Detect which cell encompasses the target text, then output its (X, Y) center coordinate. 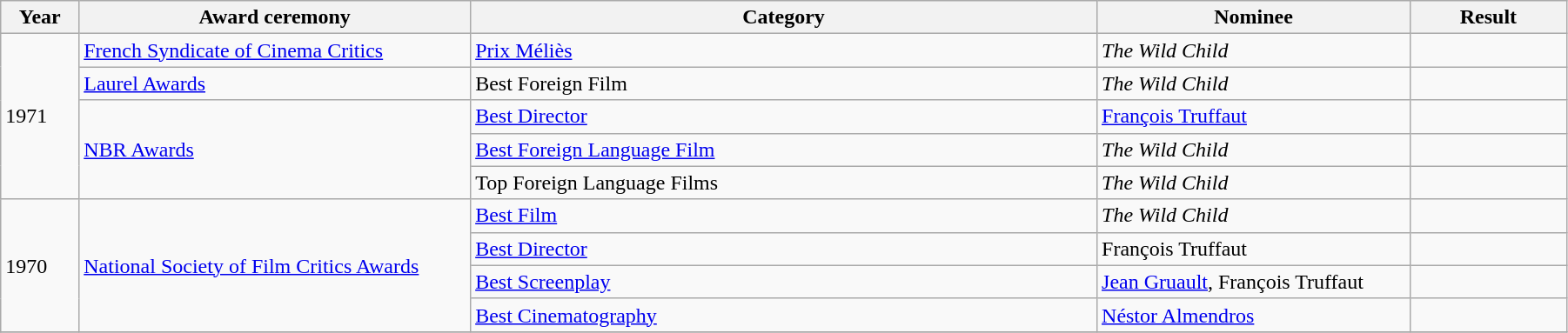
Laurel Awards (275, 83)
Result (1488, 17)
Néstor Almendros (1254, 315)
Best Cinematography (784, 315)
Category (784, 17)
Best Film (784, 216)
Award ceremony (275, 17)
Best Screenplay (784, 282)
French Syndicate of Cinema Critics (275, 50)
1970 (40, 265)
Best Foreign Language Film (784, 150)
Best Foreign Film (784, 83)
Prix Méliès (784, 50)
Year (40, 17)
National Society of Film Critics Awards (275, 265)
1971 (40, 117)
NBR Awards (275, 150)
Jean Gruault, François Truffaut (1254, 282)
Top Foreign Language Films (784, 183)
Nominee (1254, 17)
